Extract the (X, Y) coordinate from the center of the cell holding the provided text.  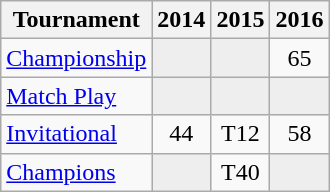
Tournament (76, 20)
Match Play (76, 96)
58 (300, 134)
65 (300, 58)
Champions (76, 172)
T12 (240, 134)
Championship (76, 58)
44 (182, 134)
2016 (300, 20)
2015 (240, 20)
T40 (240, 172)
Invitational (76, 134)
2014 (182, 20)
